For the text-containing cell, return its midpoint in [X, Y] coordinate format. 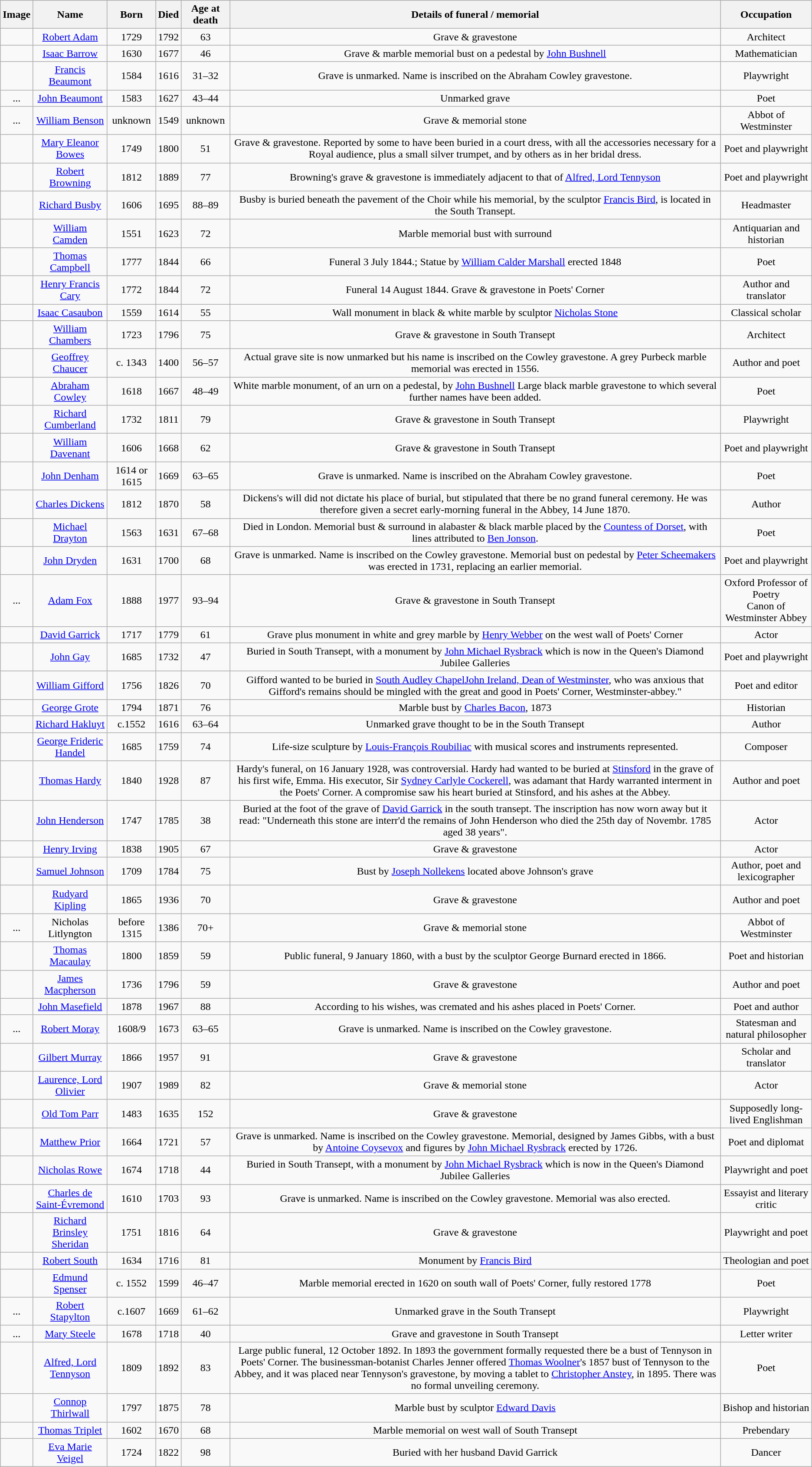
1618 [131, 391]
1627 [168, 98]
Bust by Joseph Nollekens located above Johnson's grave [475, 872]
1678 [131, 1334]
Robert South [70, 1261]
Thomas Triplet [70, 1430]
Eva Marie Veigel [70, 1452]
152 [206, 1114]
Francis Beaumont [70, 76]
1717 [131, 635]
88–89 [206, 205]
1549 [168, 121]
Historian [766, 707]
1634 [131, 1261]
Poet and editor [766, 685]
1723 [131, 335]
c.1607 [131, 1312]
88 [206, 1007]
76 [206, 707]
c. 1343 [131, 363]
William Chambers [70, 335]
Mathematician [766, 53]
Mary Eleanor Bowes [70, 148]
1559 [131, 312]
Nicholas Litlyngton [70, 928]
Gilbert Murray [70, 1057]
1614 or 1615 [131, 476]
67 [206, 849]
Oxford Professor of PoetryCanon of Westminster Abbey [766, 601]
44 [206, 1170]
1721 [168, 1141]
Rudyard Kipling [70, 899]
1759 [168, 747]
1977 [168, 601]
46 [206, 53]
1700 [168, 561]
Monument by Francis Bird [475, 1261]
Theologian and poet [766, 1261]
Author, poet and lexicographer [766, 872]
1957 [168, 1057]
64 [206, 1233]
Laurence, Lord Olivier [70, 1085]
1865 [131, 899]
46–47 [206, 1283]
70+ [206, 928]
1784 [168, 872]
1630 [131, 53]
1928 [168, 781]
1838 [131, 849]
1822 [168, 1452]
Life-size sculpture by Louis-François Roubiliac with musical scores and instruments represented. [475, 747]
1749 [131, 148]
Funeral 3 July 1844.; Statue by William Calder Marshall erected 1848 [475, 261]
David Garrick [70, 635]
38 [206, 821]
c.1552 [131, 724]
1785 [168, 821]
Marble memorial bust with surround [475, 234]
1695 [168, 205]
1936 [168, 899]
Grave & marble memorial bust on a pedestal by John Bushnell [475, 53]
1614 [168, 312]
William Davenant [70, 448]
1892 [168, 1368]
Alfred, Lord Tennyson [70, 1368]
1777 [131, 261]
63–64 [206, 724]
1716 [168, 1261]
98 [206, 1452]
1967 [168, 1007]
1826 [168, 685]
John Henderson [70, 821]
Occupation [766, 15]
1905 [168, 849]
1386 [168, 928]
Buried with her husband David Garrick [475, 1452]
Unmarked grave in the South Transept [475, 1312]
Author and translator [766, 290]
c. 1552 [131, 1283]
1871 [168, 707]
1584 [131, 76]
William Camden [70, 234]
82 [206, 1085]
1583 [131, 98]
Samuel Johnson [70, 872]
Statesman and natural philosopher [766, 1029]
1674 [131, 1170]
1756 [131, 685]
1840 [131, 781]
Richard Cumberland [70, 419]
1907 [131, 1085]
61 [206, 635]
Composer [766, 747]
1599 [168, 1283]
Isaac Barrow [70, 53]
Richard Hakluyt [70, 724]
Headmaster [766, 205]
1623 [168, 234]
1563 [131, 532]
1878 [131, 1007]
1816 [168, 1233]
87 [206, 781]
81 [206, 1261]
Abraham Cowley [70, 391]
Letter writer [766, 1334]
1736 [131, 984]
1729 [131, 37]
57 [206, 1141]
1888 [131, 601]
Poet and diplomat [766, 1141]
Scholar and translator [766, 1057]
79 [206, 419]
Died [168, 15]
John Gay [70, 657]
Adam Fox [70, 601]
Details of funeral / memorial [475, 15]
Marble memorial on west wall of South Transept [475, 1430]
Robert Browning [70, 177]
Actual grave site is now unmarked but his name is inscribed on the Cowley gravestone. A grey Purbeck marble memorial was erected in 1556. [475, 363]
Prebendary [766, 1430]
Born [131, 15]
Supposedly long-lived Englishman [766, 1114]
1751 [131, 1233]
Thomas Campbell [70, 261]
Connop Thirlwall [70, 1408]
1483 [131, 1114]
77 [206, 177]
William Benson [70, 121]
Robert Moray [70, 1029]
1724 [131, 1452]
Bishop and historian [766, 1408]
Name [70, 15]
1866 [131, 1057]
Classical scholar [766, 312]
40 [206, 1334]
Grave is unmarked. Name is inscribed on the Cowley gravestone. Memorial was also erected. [475, 1198]
56–57 [206, 363]
63 [206, 37]
1792 [168, 37]
83 [206, 1368]
1400 [168, 363]
Charles Dickens [70, 504]
47 [206, 657]
Unmarked grave thought to be in the South Transept [475, 724]
1703 [168, 1198]
1635 [168, 1114]
1673 [168, 1029]
Isaac Casaubon [70, 312]
1551 [131, 234]
1667 [168, 391]
Robert Stapylton [70, 1312]
43–44 [206, 98]
John Beaumont [70, 98]
1989 [168, 1085]
Poet and historian [766, 956]
51 [206, 148]
Wall monument in black & white marble by sculptor Nicholas Stone [475, 312]
55 [206, 312]
Matthew Prior [70, 1141]
Edmund Spenser [70, 1283]
1747 [131, 821]
Geoffrey Chaucer [70, 363]
1794 [131, 707]
Nicholas Rowe [70, 1170]
62 [206, 448]
66 [206, 261]
1809 [131, 1368]
John Dryden [70, 561]
Marble bust by sculptor Edward Davis [475, 1408]
Richard Busby [70, 205]
1677 [168, 53]
Henry Irving [70, 849]
1870 [168, 504]
93 [206, 1198]
Thomas Hardy [70, 781]
1811 [168, 419]
Richard Brinsley Sheridan [70, 1233]
John Masefield [70, 1007]
58 [206, 504]
Public funeral, 9 January 1860, with a bust by the sculptor George Burnard erected in 1866. [475, 956]
Antiquarian and historian [766, 234]
Mary Steele [70, 1334]
Essayist and literary critic [766, 1198]
61–62 [206, 1312]
1889 [168, 177]
48–49 [206, 391]
Died in London. Memorial bust & surround in alabaster & black marble placed by the Countess of Dorset, with lines attributed to Ben Jonson. [475, 532]
Poet and author [766, 1007]
1602 [131, 1430]
93–94 [206, 601]
Marble memorial erected in 1620 on south wall of Poets' Corner, fully restored 1778 [475, 1283]
67–68 [206, 532]
1772 [131, 290]
74 [206, 747]
Dancer [766, 1452]
Henry Francis Cary [70, 290]
91 [206, 1057]
1779 [168, 635]
Michael Drayton [70, 532]
William Gifford [70, 685]
Image [16, 15]
1664 [131, 1141]
Browning's grave & gravestone is immediately adjacent to that of Alfred, Lord Tennyson [475, 177]
1797 [131, 1408]
1668 [168, 448]
Busby is buried beneath the pavement of the Choir while his memorial, by the sculptor Francis Bird, is located in the South Transept. [475, 205]
1610 [131, 1198]
1608/9 [131, 1029]
George Grote [70, 707]
1709 [131, 872]
1875 [168, 1408]
Funeral 14 August 1844. Grave & gravestone in Poets' Corner [475, 290]
before 1315 [131, 928]
1859 [168, 956]
Grave and gravestone in South Transept [475, 1334]
Grave is unmarked. Name is inscribed on the Cowley gravestone. [475, 1029]
George Frideric Handel [70, 747]
Grave plus monument in white and grey marble by Henry Webber on the west wall of Poets' Corner [475, 635]
1670 [168, 1430]
Charles de Saint-Évremond [70, 1198]
Old Tom Parr [70, 1114]
31–32 [206, 76]
According to his wishes, was cremated and his ashes placed in Poets' Corner. [475, 1007]
Robert Adam [70, 37]
White marble monument, of an urn on a pedestal, by John Bushnell Large black marble gravestone to which several further names have been added. [475, 391]
Unmarked grave [475, 98]
John Denham [70, 476]
78 [206, 1408]
James Macpherson [70, 984]
Marble bust by Charles Bacon, 1873 [475, 707]
Thomas Macaulay [70, 956]
Age at death [206, 15]
